Provide the (x, y) coordinate of the cell's center where the given text is located.  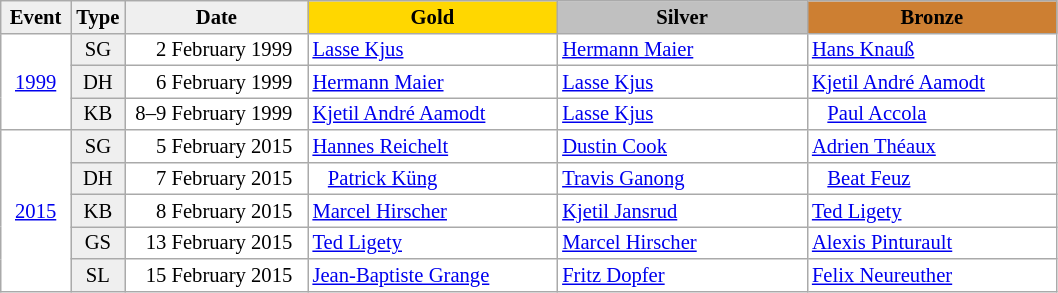
6 February 1999 (216, 81)
15 February 2015 (216, 274)
2 February 1999 (216, 49)
13 February 2015 (216, 242)
7 February 2015 (216, 178)
Bronze (932, 16)
Beat Feuz (932, 178)
Dustin Cook (682, 146)
Paul Accola (932, 113)
Hannes Reichelt (433, 146)
Fritz Dopfer (682, 274)
1999 (36, 82)
Travis Ganong (682, 178)
Patrick Küng (433, 178)
Type (98, 16)
8 February 2015 (216, 210)
Silver (682, 16)
8–9 February 1999 (216, 113)
5 February 2015 (216, 146)
Date (216, 16)
Alexis Pinturault (932, 242)
GS (98, 242)
Felix Neureuther (932, 274)
Hans Knauß (932, 49)
SL (98, 274)
Gold (433, 16)
Adrien Théaux (932, 146)
2015 (36, 210)
Kjetil Jansrud (682, 210)
Event (36, 16)
Jean-Baptiste Grange (433, 274)
